Pinpoint the cell where the given text exists, returning its (X, Y) midpoint coordinate. 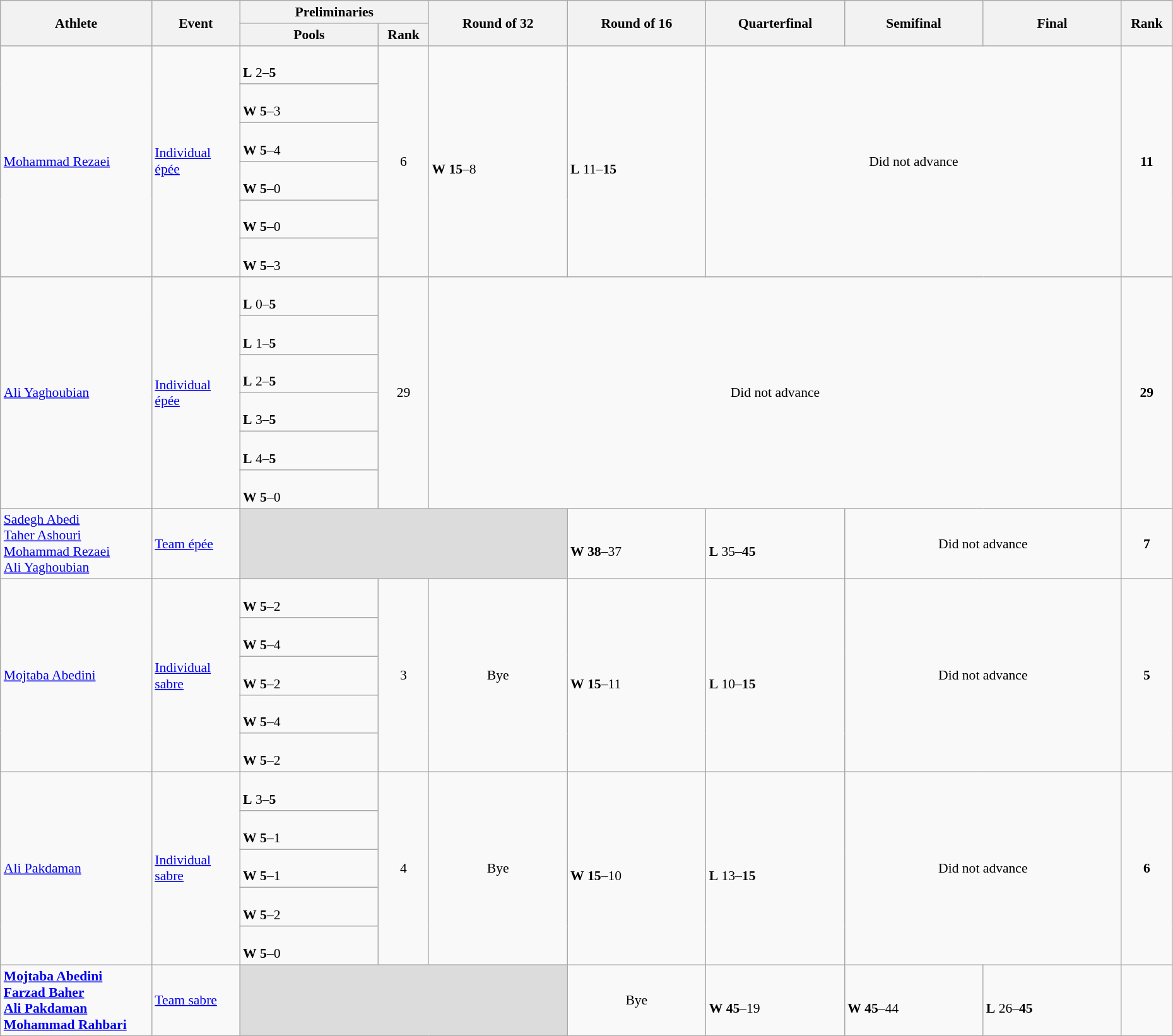
Round of 16 (637, 23)
Sadegh AbediTaher AshouriMohammad RezaeiAli Yaghoubian (76, 544)
L 13–15 (775, 869)
Round of 32 (498, 23)
Final (1052, 23)
W 15–8 (498, 162)
Event (196, 23)
11 (1146, 162)
L 10–15 (775, 676)
W 38–37 (637, 544)
W 45–19 (775, 1000)
Preliminaries (334, 12)
Team sabre (196, 1000)
Team épée (196, 544)
Mohammad Rezaei (76, 162)
Athlete (76, 23)
Pools (309, 35)
L 26–45 (1052, 1000)
5 (1146, 676)
Quarterfinal (775, 23)
Ali Yaghoubian (76, 392)
Mojtaba Abedini (76, 676)
Ali Pakdaman (76, 869)
L 11–15 (637, 162)
W 15–11 (637, 676)
7 (1146, 544)
L 1–5 (309, 334)
L 0–5 (309, 297)
3 (404, 676)
4 (404, 869)
W 15–10 (637, 869)
L 35–45 (775, 544)
Semifinal (914, 23)
W 45–44 (914, 1000)
L 4–5 (309, 450)
Mojtaba AbediniFarzad BaherAli PakdamanMohammad Rahbari (76, 1000)
